Pinpoint the cell where the given text exists, returning its (x, y) midpoint coordinate. 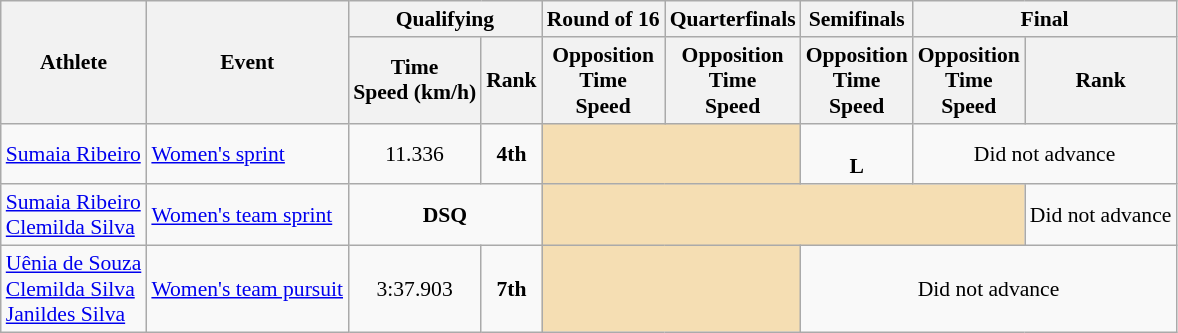
L (857, 154)
11.336 (414, 154)
Round of 16 (604, 19)
3:37.903 (414, 290)
Quarterfinals (733, 19)
Sumaia RibeiroClemilda Silva (74, 216)
Athlete (74, 62)
Women's team sprint (247, 216)
DSQ (445, 216)
4th (512, 154)
Women's team pursuit (247, 290)
TimeSpeed (km/h) (414, 80)
Final (1045, 19)
Event (247, 62)
Women's sprint (247, 154)
Semifinals (857, 19)
Sumaia Ribeiro (74, 154)
7th (512, 290)
Qualifying (445, 19)
Uênia de SouzaClemilda SilvaJanildes Silva (74, 290)
